Find where the given text appears and provide that cell's center as (x, y) coordinate. 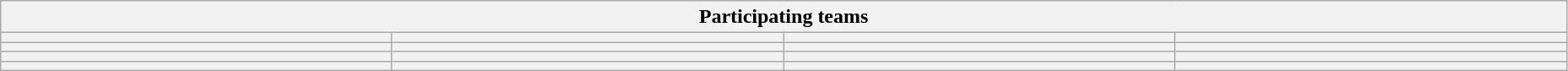
Participating teams (784, 17)
